Capture the cell that displays the provided text and extract its (X, Y) central coordinate. 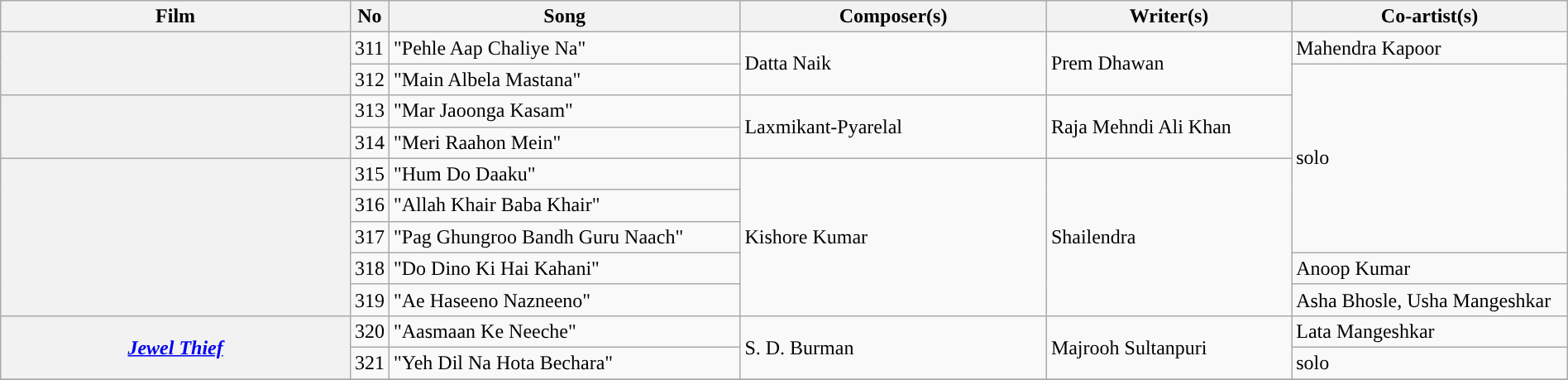
Shailendra (1169, 237)
Datta Naik (893, 64)
"Pehle Aap Chaliye Na" (564, 48)
No (369, 17)
"Ae Haseeno Nazneeno" (564, 300)
S. D. Burman (893, 347)
"Mar Jaoonga Kasam" (564, 111)
Lata Mangeshkar (1430, 331)
Laxmikant-Pyarelal (893, 127)
Kishore Kumar (893, 237)
Majrooh Sultanpuri (1169, 347)
"Do Dino Ki Hai Kahani" (564, 268)
Co-artist(s) (1430, 17)
Writer(s) (1169, 17)
Film (175, 17)
Anoop Kumar (1430, 268)
313 (369, 111)
Prem Dhawan (1169, 64)
Jewel Thief (175, 347)
"Meri Raahon Mein" (564, 142)
318 (369, 268)
Raja Mehndi Ali Khan (1169, 127)
321 (369, 363)
315 (369, 174)
"Hum Do Daaku" (564, 174)
Composer(s) (893, 17)
"Yeh Dil Na Hota Bechara" (564, 363)
317 (369, 237)
316 (369, 205)
311 (369, 48)
314 (369, 142)
312 (369, 79)
"Allah Khair Baba Khair" (564, 205)
Asha Bhosle, Usha Mangeshkar (1430, 300)
Song (564, 17)
320 (369, 331)
"Aasmaan Ke Neeche" (564, 331)
319 (369, 300)
Mahendra Kapoor (1430, 48)
"Pag Ghungroo Bandh Guru Naach" (564, 237)
"Main Albela Mastana" (564, 79)
